Extract the [x, y] coordinate from the center of the cell holding the provided text.  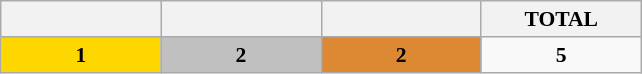
5 [561, 55]
1 [81, 55]
TOTAL [561, 19]
